Capture the cell that displays the provided text and extract its (X, Y) central coordinate. 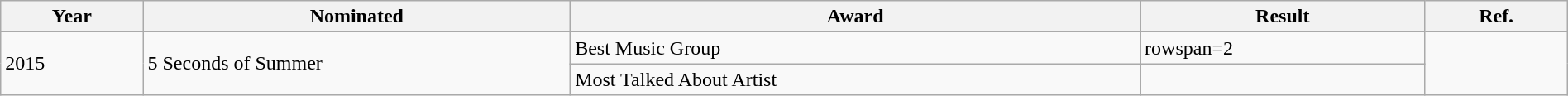
Ref. (1496, 17)
rowspan=2 (1283, 48)
2015 (72, 64)
Most Talked About Artist (855, 79)
Year (72, 17)
Best Music Group (855, 48)
Result (1283, 17)
Award (855, 17)
Nominated (357, 17)
5 Seconds of Summer (357, 64)
